Determine the (x, y) coordinate at the center of the cell enclosing the given text.  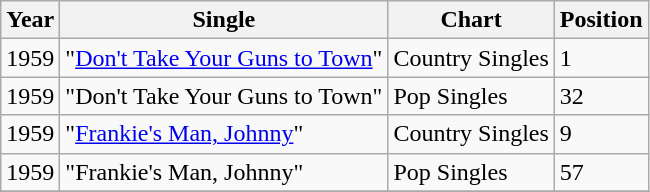
Chart (471, 20)
1 (601, 58)
57 (601, 172)
9 (601, 134)
Year (30, 20)
32 (601, 96)
Position (601, 20)
Single (224, 20)
